Identify which cell holds the provided text, then report its [x, y] central coordinate. 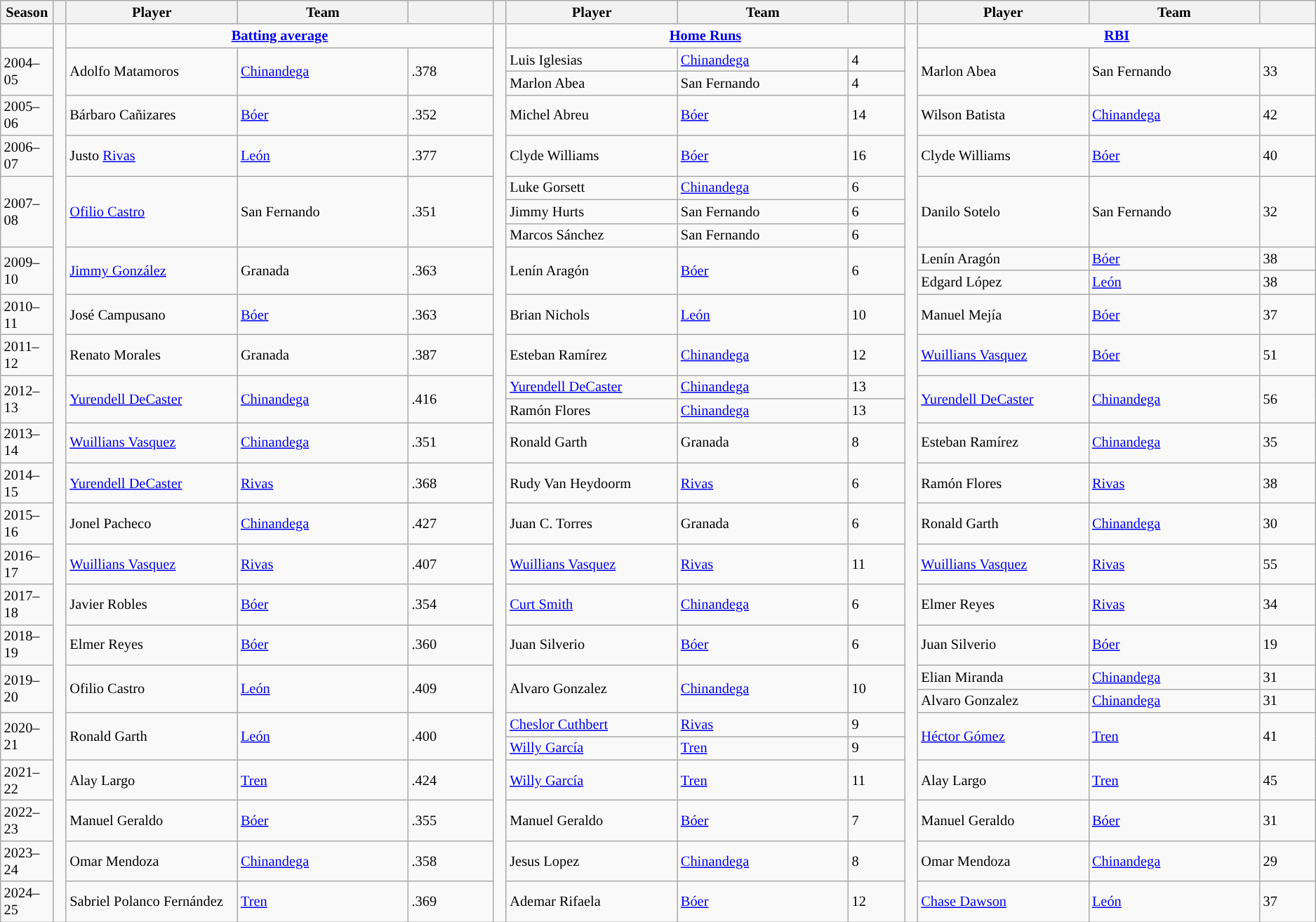
35 [1288, 442]
.378 [451, 72]
Manuel Mejía [1003, 315]
Curt Smith [592, 605]
Chase Dawson [1003, 902]
2018–19 [27, 645]
2015–16 [27, 523]
56 [1288, 399]
2009–10 [27, 270]
55 [1288, 564]
.358 [451, 861]
2021–22 [27, 780]
16 [877, 156]
Juan C. Torres [592, 523]
Brian Nichols [592, 315]
Jimmy Hurts [592, 211]
2023–24 [27, 861]
Héctor Gómez [1003, 736]
Cheslor Cuthbert [592, 724]
.416 [451, 399]
Jonel Pacheco [152, 523]
Wilson Batista [1003, 115]
Season [27, 12]
Rudy Van Heydoorm [592, 483]
Sabriel Polanco Fernández [152, 902]
2006–07 [27, 156]
.360 [451, 645]
.377 [451, 156]
45 [1288, 780]
19 [1288, 645]
2013–14 [27, 442]
Michel Abreu [592, 115]
.387 [451, 355]
29 [1288, 861]
34 [1288, 605]
Home Runs [705, 36]
2022–23 [27, 820]
Edgard López [1003, 282]
2010–11 [27, 315]
.368 [451, 483]
Batting average [279, 36]
14 [877, 115]
2012–13 [27, 399]
2016–17 [27, 564]
Bárbaro Cañizares [152, 115]
41 [1288, 736]
.427 [451, 523]
2011–12 [27, 355]
42 [1288, 115]
.354 [451, 605]
.409 [451, 688]
Ademar Rifaela [592, 902]
2024–25 [27, 902]
.400 [451, 736]
2014–15 [27, 483]
2005–06 [27, 115]
.369 [451, 902]
Marcos Sánchez [592, 235]
José Campusano [152, 315]
RBI [1116, 36]
30 [1288, 523]
2019–20 [27, 688]
33 [1288, 72]
40 [1288, 156]
Elian Miranda [1003, 677]
Luke Gorsett [592, 187]
Adolfo Matamoros [152, 72]
2020–21 [27, 736]
.407 [451, 564]
Javier Robles [152, 605]
.424 [451, 780]
2017–18 [27, 605]
.355 [451, 820]
Justo Rivas [152, 156]
.352 [451, 115]
Renato Morales [152, 355]
2004–05 [27, 72]
Jesus Lopez [592, 861]
32 [1288, 211]
2007–08 [27, 211]
Danilo Sotelo [1003, 211]
51 [1288, 355]
7 [877, 820]
Luis Iglesias [592, 60]
Jimmy González [152, 270]
